Find where the given text appears and provide that cell's center as (x, y) coordinate. 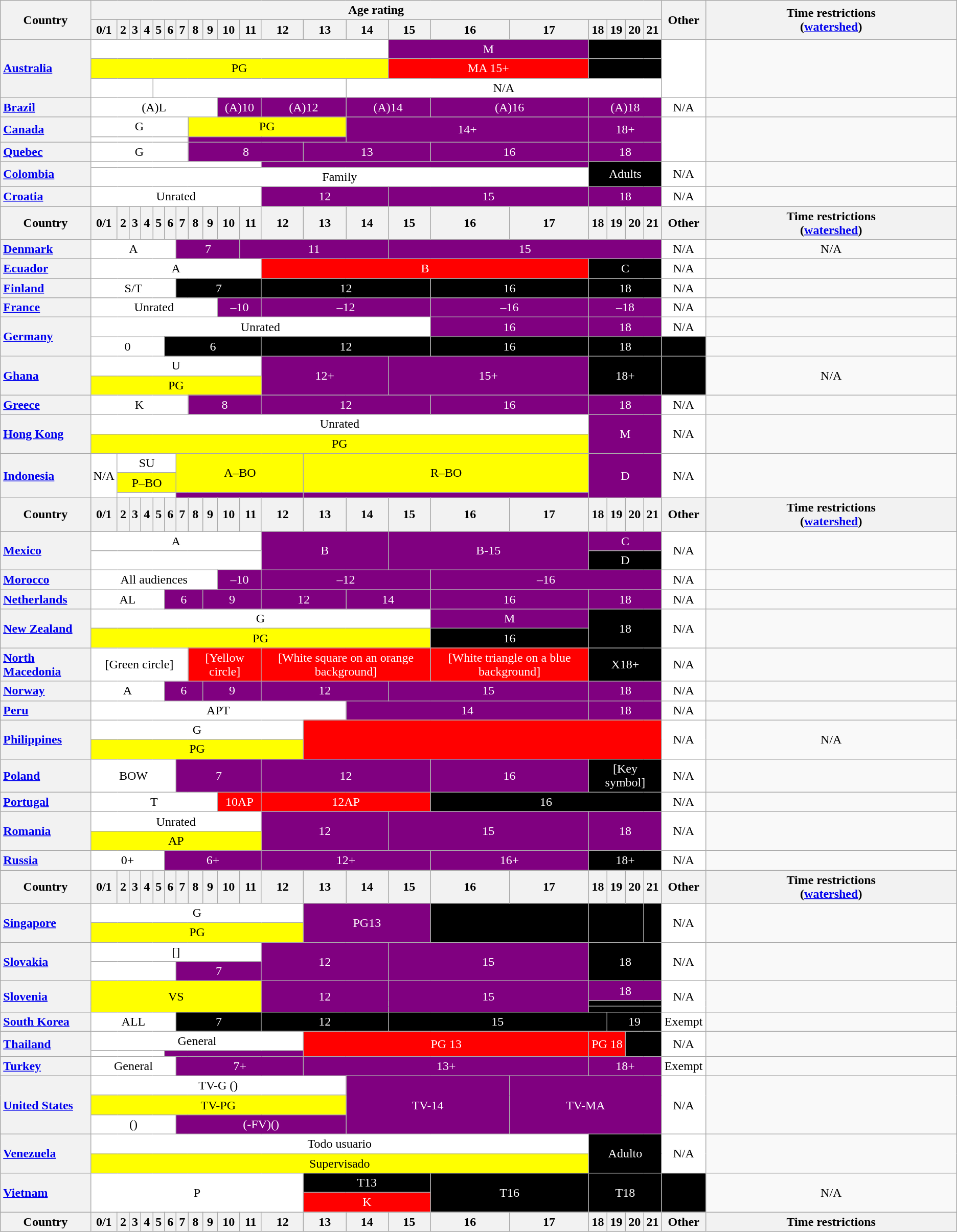
PG 13 (446, 1043)
6+ (213, 860)
Family (339, 177)
TV-G () (218, 1085)
Portugal (45, 802)
Poland (45, 776)
(A)14 (388, 107)
14+ (467, 130)
() (133, 1124)
R–BO (446, 473)
13+ (446, 1066)
Croatia (45, 196)
Greece (45, 405)
Thailand (45, 1043)
0 (128, 346)
Finland (45, 288)
12AP (346, 802)
A–BO (240, 473)
Ghana (45, 376)
Age rating (376, 10)
10AP (239, 802)
B-15 (488, 551)
T16 (510, 1193)
Russia (45, 860)
[White square on an orange background] (346, 664)
P (197, 1193)
(-FV)() (261, 1124)
Venezuela (45, 1153)
(A)L (154, 107)
T13 (367, 1183)
[Yellow circle] (225, 664)
Adulto (626, 1153)
Denmark (45, 249)
Colombia (45, 174)
–18 (626, 308)
APT (218, 710)
T (154, 802)
Adults (626, 174)
AP (176, 841)
15+ (488, 376)
TV-MA (586, 1105)
Morocco (45, 580)
Mexico (45, 551)
Todo usuario (339, 1144)
Australia (45, 68)
TV-14 (427, 1105)
BOW (133, 776)
South Korea (45, 1021)
MA 15+ (488, 68)
(A)12 (304, 107)
Turkey (45, 1066)
TV-PG (218, 1105)
Canada (45, 130)
PG13 (367, 923)
VS (176, 996)
Philippines (45, 739)
France (45, 308)
[Key symbol] (626, 776)
All audiences (154, 580)
Time restrictions (831, 1222)
Peru (45, 710)
Norway (45, 691)
United States (45, 1105)
0+ (128, 860)
[White triangle on a blue background] (510, 664)
PG 18 (607, 1043)
16+ (510, 860)
X18+ (626, 664)
Indonesia (45, 475)
(A)18 (626, 107)
Ecuador (45, 269)
S/T (133, 288)
SU (146, 463)
Supervisado (339, 1164)
Germany (45, 337)
U (176, 366)
Brazil (45, 107)
Vietnam (45, 1193)
[] (176, 952)
Quebec (45, 152)
(A)10 (239, 107)
Romania (45, 831)
Hong Kong (45, 434)
Slovakia (45, 962)
New Zealand (45, 629)
Slovenia (45, 996)
North Macedonia (45, 664)
T18 (626, 1193)
7+ (240, 1066)
Singapore (45, 923)
ALL (133, 1021)
Netherlands (45, 599)
P–BO (146, 482)
(A)16 (510, 107)
[Green circle] (139, 664)
AL (128, 599)
